Provide the (X, Y) coordinate of the cell's center where the given text is located.  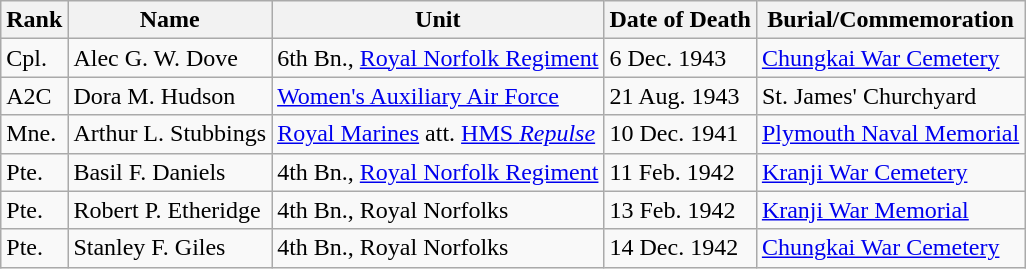
Dora M. Hudson (170, 96)
6th Bn., Royal Norfolk Regiment (438, 58)
11 Feb. 1942 (680, 172)
Name (170, 20)
Rank (34, 20)
Kranji War Cemetery (890, 172)
Mne. (34, 134)
Stanley F. Giles (170, 248)
A2C (34, 96)
Alec G. W. Dove (170, 58)
Robert P. Etheridge (170, 210)
6 Dec. 1943 (680, 58)
10 Dec. 1941 (680, 134)
Kranji War Memorial (890, 210)
Date of Death (680, 20)
Arthur L. Stubbings (170, 134)
13 Feb. 1942 (680, 210)
4th Bn., Royal Norfolk Regiment (438, 172)
14 Dec. 1942 (680, 248)
Basil F. Daniels (170, 172)
Unit (438, 20)
21 Aug. 1943 (680, 96)
Plymouth Naval Memorial (890, 134)
Cpl. (34, 58)
Burial/Commemoration (890, 20)
St. James' Churchyard (890, 96)
Royal Marines att. HMS Repulse (438, 134)
Women's Auxiliary Air Force (438, 96)
